Output the (x, y) coordinate of the center of the cell containing the given text.  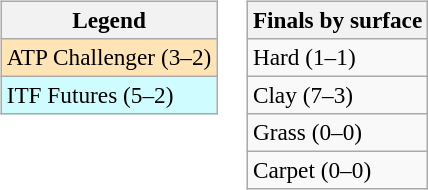
Finals by surface (337, 20)
Grass (0–0) (337, 133)
ATP Challenger (3–2) (108, 57)
Legend (108, 20)
Clay (7–3) (337, 95)
Hard (1–1) (337, 57)
ITF Futures (5–2) (108, 95)
Carpet (0–0) (337, 171)
